Detect which cell encompasses the target text, then output its [x, y] center coordinate. 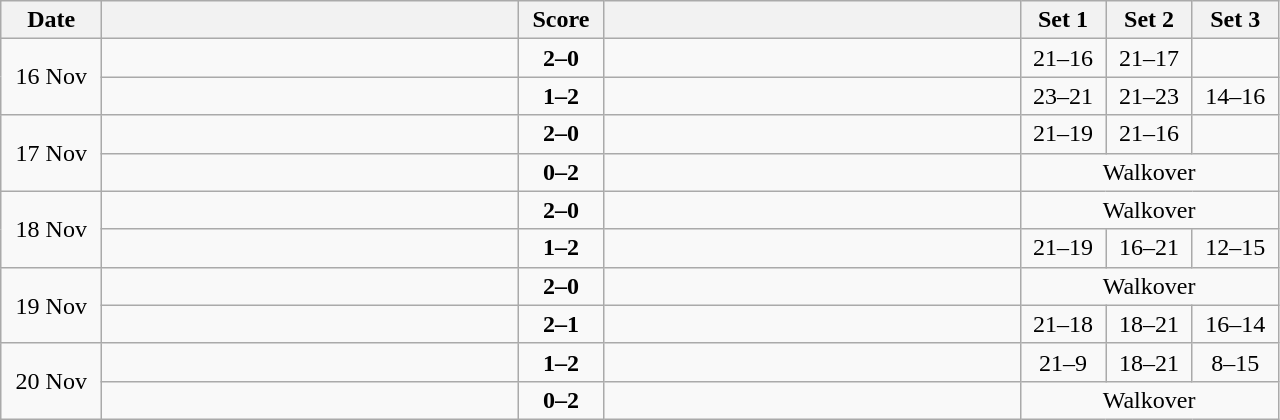
Set 1 [1063, 20]
14–16 [1235, 96]
21–17 [1149, 58]
19 Nov [52, 305]
16 Nov [52, 77]
16–21 [1149, 248]
21–9 [1063, 362]
Set 3 [1235, 20]
23–21 [1063, 96]
8–15 [1235, 362]
18 Nov [52, 229]
16–14 [1235, 324]
17 Nov [52, 153]
Score [561, 20]
2–1 [561, 324]
Set 2 [1149, 20]
Date [52, 20]
21–23 [1149, 96]
20 Nov [52, 381]
21–18 [1063, 324]
12–15 [1235, 248]
